Pinpoint the cell where the given text exists, returning its [x, y] midpoint coordinate. 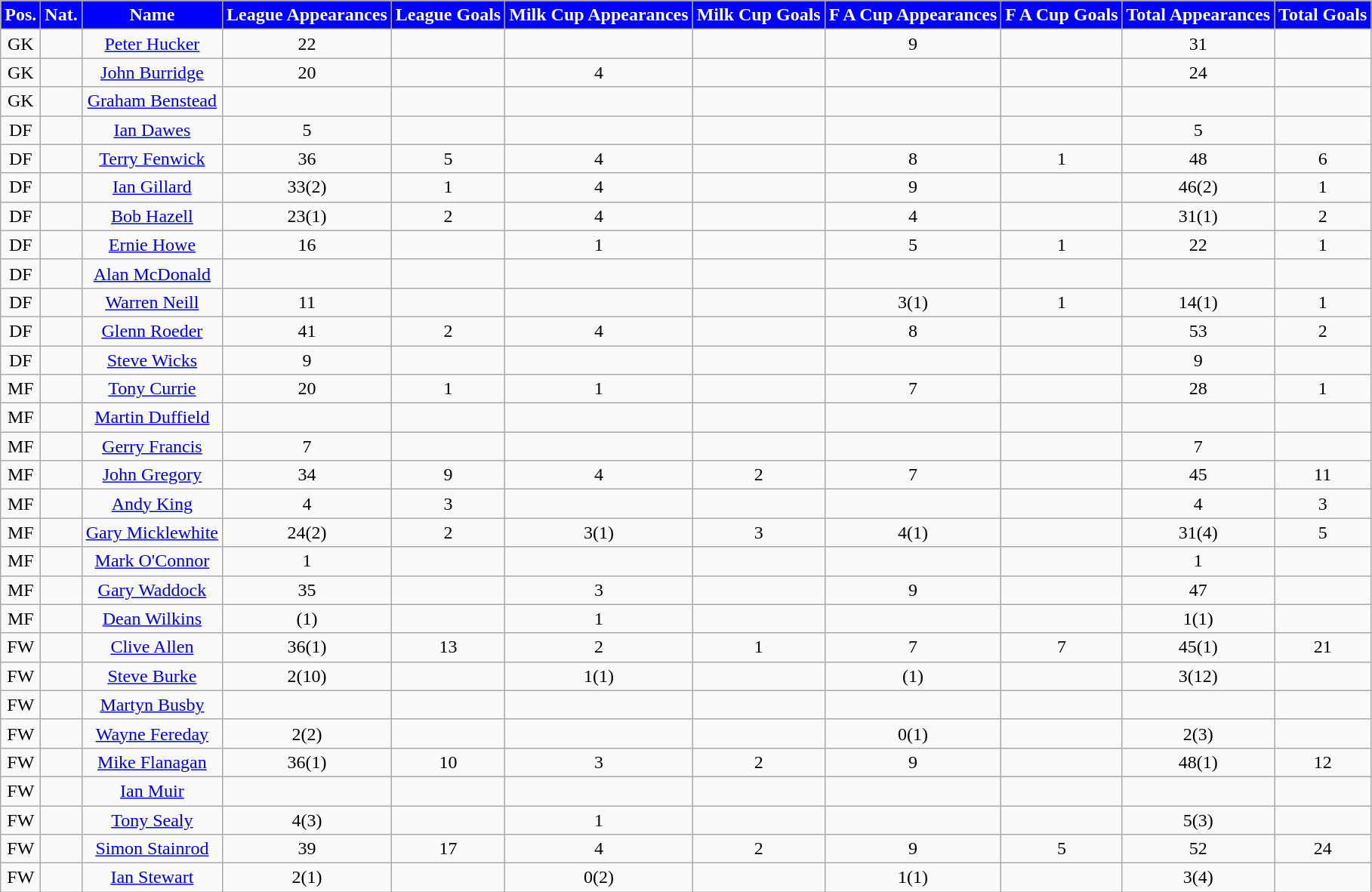
23(1) [307, 216]
31(1) [1198, 216]
4(3) [307, 819]
10 [448, 762]
Warren Neill [152, 302]
John Burridge [152, 73]
36 [307, 159]
Terry Fenwick [152, 159]
53 [1198, 331]
Andy King [152, 504]
24(2) [307, 532]
Clive Allen [152, 647]
2(3) [1198, 733]
28 [1198, 389]
33(2) [307, 187]
6 [1323, 159]
0(1) [913, 733]
Total Appearances [1198, 15]
Total Goals [1323, 15]
Martyn Busby [152, 705]
Peter Hucker [152, 44]
Mike Flanagan [152, 762]
17 [448, 849]
Glenn Roeder [152, 331]
Tony Currie [152, 389]
Mark O'Connor [152, 561]
31 [1198, 44]
34 [307, 475]
Steve Burke [152, 676]
2(2) [307, 733]
5(3) [1198, 819]
Alan McDonald [152, 273]
21 [1323, 647]
3(12) [1198, 676]
48(1) [1198, 762]
Ian Stewart [152, 878]
League Goals [448, 15]
Milk Cup Appearances [599, 15]
14(1) [1198, 302]
13 [448, 647]
16 [307, 245]
Milk Cup Goals [758, 15]
45(1) [1198, 647]
52 [1198, 849]
35 [307, 590]
2(10) [307, 676]
Wayne Fereday [152, 733]
John Gregory [152, 475]
Nat. [61, 15]
Dean Wilkins [152, 619]
Martin Duffield [152, 418]
Ian Dawes [152, 130]
31(4) [1198, 532]
F A Cup Goals [1062, 15]
Tony Sealy [152, 819]
Gary Micklewhite [152, 532]
Gary Waddock [152, 590]
Pos. [21, 15]
0(2) [599, 878]
Ernie Howe [152, 245]
41 [307, 331]
3(4) [1198, 878]
46(2) [1198, 187]
45 [1198, 475]
Simon Stainrod [152, 849]
Ian Gillard [152, 187]
39 [307, 849]
Graham Benstead [152, 101]
47 [1198, 590]
4(1) [913, 532]
12 [1323, 762]
Name [152, 15]
F A Cup Appearances [913, 15]
League Appearances [307, 15]
Gerry Francis [152, 446]
2(1) [307, 878]
Steve Wicks [152, 360]
Ian Muir [152, 791]
Bob Hazell [152, 216]
48 [1198, 159]
